Scan for the cell matching the given text and deliver its (x, y) coordinate at center. 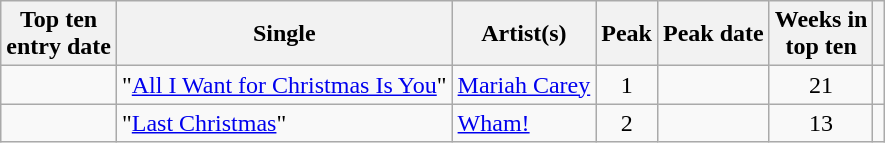
2 (627, 123)
Peak (627, 34)
21 (821, 85)
Wham! (524, 123)
Top tenentry date (59, 34)
Weeks intop ten (821, 34)
"All I Want for Christmas Is You" (284, 85)
Peak date (713, 34)
Single (284, 34)
"Last Christmas" (284, 123)
1 (627, 85)
Mariah Carey (524, 85)
13 (821, 123)
Artist(s) (524, 34)
